Search for the cell housing the specified text and yield its (X, Y) center coordinate. 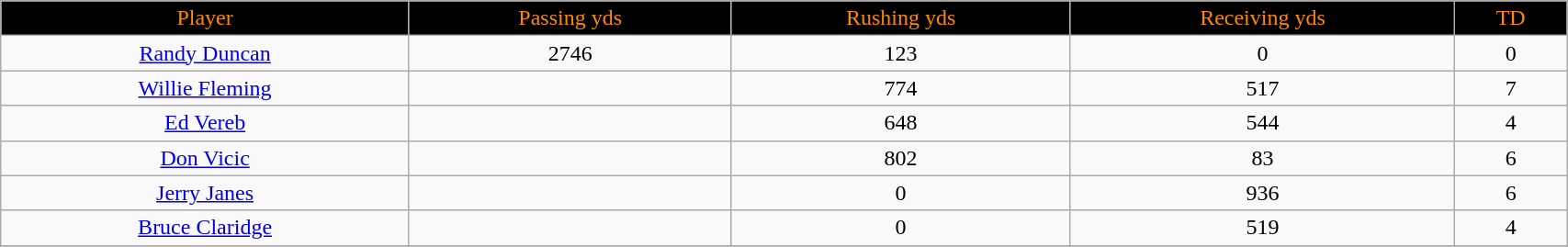
936 (1262, 193)
Passing yds (570, 18)
802 (900, 158)
Randy Duncan (206, 53)
Receiving yds (1262, 18)
Jerry Janes (206, 193)
Willie Fleming (206, 88)
648 (900, 123)
7 (1511, 88)
Ed Vereb (206, 123)
774 (900, 88)
544 (1262, 123)
Player (206, 18)
519 (1262, 228)
TD (1511, 18)
Bruce Claridge (206, 228)
2746 (570, 53)
Don Vicic (206, 158)
Rushing yds (900, 18)
517 (1262, 88)
83 (1262, 158)
123 (900, 53)
